Capture the cell that displays the provided text and extract its (x, y) central coordinate. 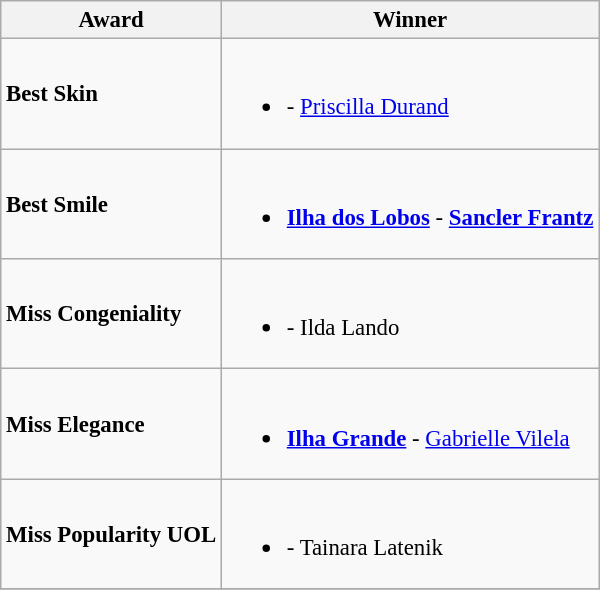
Winner (410, 20)
- Ilda Lando (410, 314)
Best Skin (112, 94)
Award (112, 20)
Miss Popularity UOL (112, 534)
Ilha Grande - Gabrielle Vilela (410, 424)
Miss Elegance (112, 424)
Ilha dos Lobos - Sancler Frantz (410, 204)
Miss Congeniality (112, 314)
Best Smile (112, 204)
- Tainara Latenik (410, 534)
- Priscilla Durand (410, 94)
